Extract the (X, Y) coordinate from the center of the cell holding the provided text.  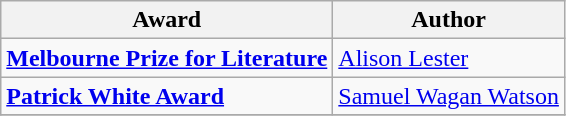
Award (167, 20)
Alison Lester (449, 58)
Samuel Wagan Watson (449, 96)
Patrick White Award (167, 96)
Melbourne Prize for Literature (167, 58)
Author (449, 20)
